Find where the given text appears and provide that cell's center as [X, Y] coordinate. 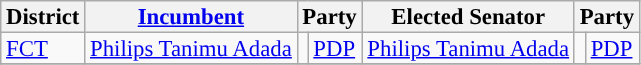
Incumbent [191, 17]
District [43, 17]
FCT [43, 49]
Elected Senator [468, 17]
